Return (x, y) of the center of cell containing provided text 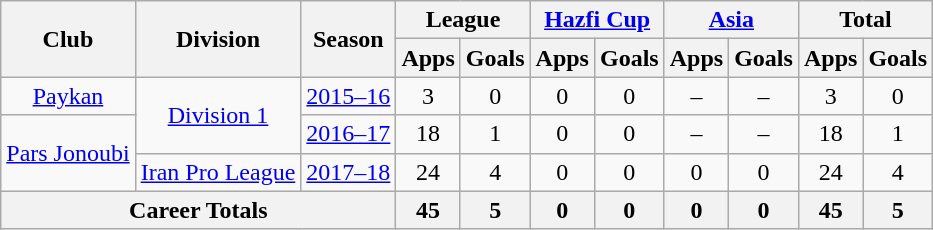
2015–16 (348, 96)
Career Totals (198, 210)
Total (865, 20)
Season (348, 39)
Iran Pro League (218, 172)
2016–17 (348, 134)
League (463, 20)
Paykan (68, 96)
Asia (731, 20)
Hazfi Cup (597, 20)
Club (68, 39)
2017–18 (348, 172)
Pars Jonoubi (68, 153)
Division (218, 39)
Division 1 (218, 115)
